Search for the cell housing the specified text and yield its [X, Y] center coordinate. 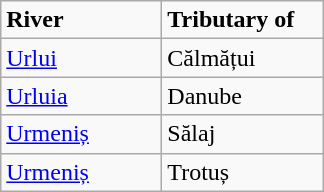
Urlui [82, 58]
Tributary of [242, 20]
Sălaj [242, 134]
Urluia [82, 96]
Călmățui [242, 58]
Trotuș [242, 172]
Danube [242, 96]
River [82, 20]
